Pinpoint the cell where the given text exists, returning its (X, Y) midpoint coordinate. 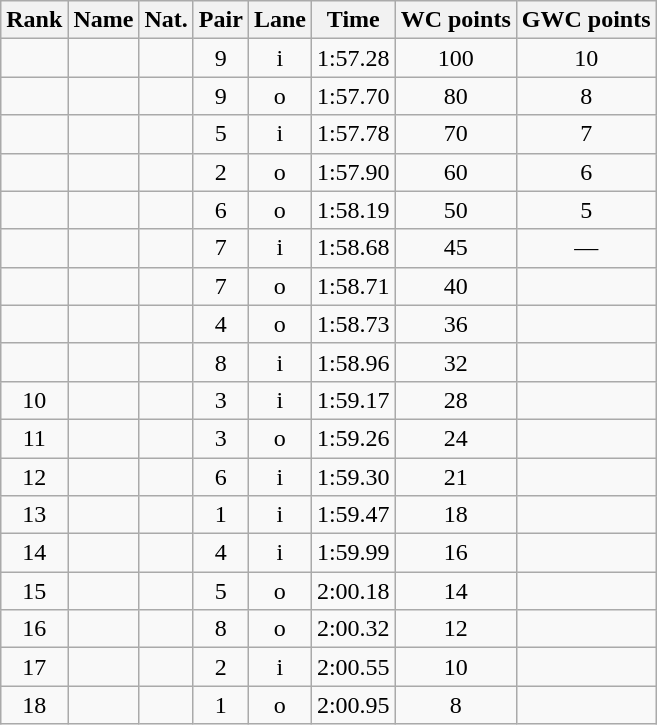
1:59.26 (353, 438)
2:00.95 (353, 705)
11 (34, 438)
17 (34, 667)
28 (456, 400)
Lane (280, 20)
Name (104, 20)
Pair (220, 20)
2:00.55 (353, 667)
1:57.90 (353, 172)
1:58.71 (353, 286)
— (586, 248)
70 (456, 134)
1:57.28 (353, 58)
2:00.32 (353, 629)
1:57.70 (353, 96)
Rank (34, 20)
1:58.96 (353, 362)
60 (456, 172)
15 (34, 591)
21 (456, 477)
32 (456, 362)
1:59.47 (353, 515)
1:59.30 (353, 477)
1:58.19 (353, 210)
GWC points (586, 20)
1:58.73 (353, 324)
WC points (456, 20)
13 (34, 515)
40 (456, 286)
80 (456, 96)
Time (353, 20)
1:59.99 (353, 553)
1:59.17 (353, 400)
Nat. (166, 20)
24 (456, 438)
45 (456, 248)
2:00.18 (353, 591)
36 (456, 324)
100 (456, 58)
1:57.78 (353, 134)
1:58.68 (353, 248)
50 (456, 210)
